Locate the cell with the specified text and output its (X, Y) center coordinate. 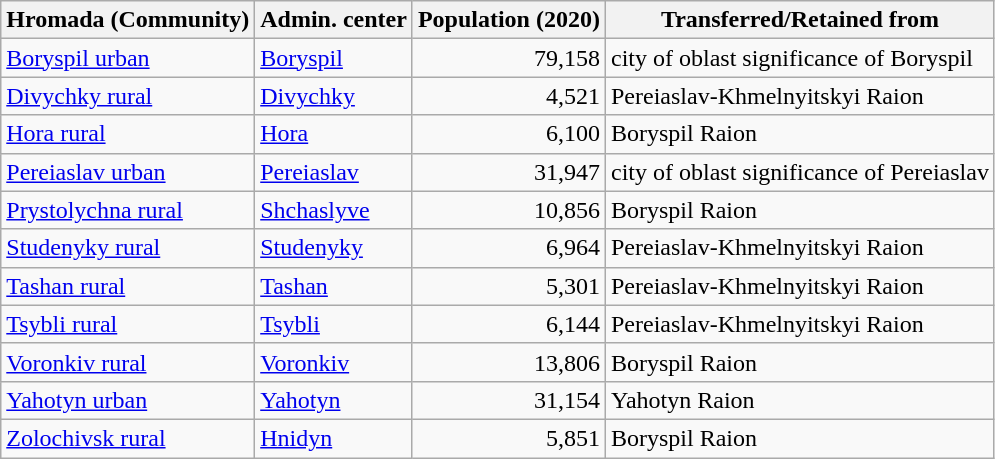
6,144 (508, 324)
13,806 (508, 362)
Divychky rural (128, 96)
5,301 (508, 286)
Tsybli (334, 324)
Admin. center (334, 20)
Voronkiv rural (128, 362)
Hnidyn (334, 438)
Pereiaslav urban (128, 172)
6,100 (508, 134)
4,521 (508, 96)
79,158 (508, 58)
Zolochivsk rural (128, 438)
6,964 (508, 248)
31,154 (508, 400)
Boryspil (334, 58)
Tsybli rural (128, 324)
Population (2020) (508, 20)
Hora rural (128, 134)
Shchaslyve (334, 210)
Voronkiv (334, 362)
5,851 (508, 438)
city of oblast significance of Boryspil (800, 58)
Transferred/Retained from (800, 20)
Yahotyn (334, 400)
Hora (334, 134)
31,947 (508, 172)
Tashan rural (128, 286)
Prystolychna rural (128, 210)
Divychky (334, 96)
Tashan (334, 286)
10,856 (508, 210)
Yahotyn urban (128, 400)
Yahotyn Raion (800, 400)
Boryspil urban (128, 58)
Hromada (Community) (128, 20)
Studenyky (334, 248)
Pereiaslav (334, 172)
city of oblast significance of Pereiaslav (800, 172)
Studenyky rural (128, 248)
